Capture the cell that displays the provided text and extract its [X, Y] central coordinate. 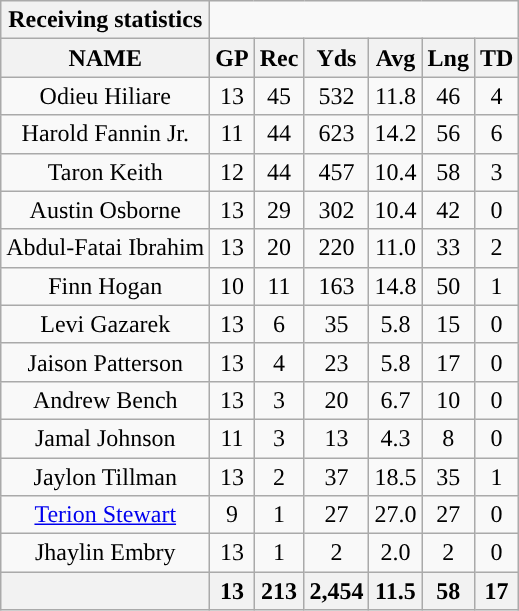
163 [336, 286]
Jaylon Tillman [106, 477]
Avg [396, 58]
Rec [279, 58]
14.2 [396, 134]
623 [336, 134]
11.0 [396, 248]
23 [336, 362]
12 [232, 172]
45 [279, 96]
56 [448, 134]
2,454 [336, 591]
29 [279, 210]
220 [336, 248]
33 [448, 248]
Levi Gazarek [106, 324]
46 [448, 96]
8 [448, 438]
11.5 [396, 591]
Austin Osborne [106, 210]
Abdul-Fatai Ibrahim [106, 248]
Receiving statistics [106, 20]
42 [448, 210]
Yds [336, 58]
15 [448, 324]
213 [279, 591]
Terion Stewart [106, 515]
Finn Hogan [106, 286]
Lng [448, 58]
TD [496, 58]
GP [232, 58]
2.0 [396, 553]
6.7 [396, 400]
9 [232, 515]
457 [336, 172]
532 [336, 96]
37 [336, 477]
NAME [106, 58]
4.3 [396, 438]
14.8 [396, 286]
Jamal Johnson [106, 438]
302 [336, 210]
Andrew Bench [106, 400]
Harold Fannin Jr. [106, 134]
50 [448, 286]
27.0 [396, 515]
Jhaylin Embry [106, 553]
18.5 [396, 477]
Jaison Patterson [106, 362]
11.8 [396, 96]
Odieu Hiliare [106, 96]
Taron Keith [106, 172]
